Output the [x, y] coordinate of the center of the cell containing the given text.  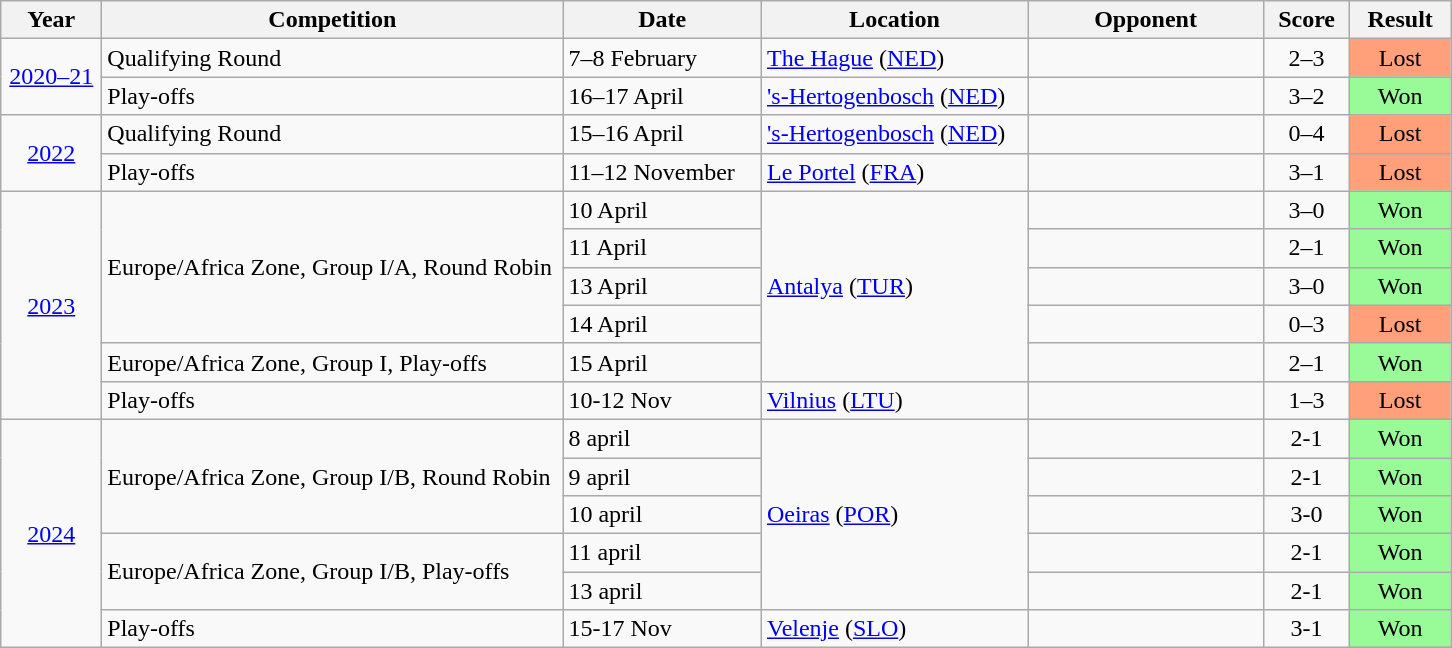
8 april [662, 438]
10 april [662, 515]
15 April [662, 362]
10 April [662, 210]
Result [1400, 20]
2023 [52, 305]
Europe/Africa Zone, Group I/B, Round Robin [332, 476]
Score [1307, 20]
Location [894, 20]
3-1 [1307, 629]
Oeiras (POR) [894, 514]
7–8 February [662, 58]
2–3 [1307, 58]
15–16 April [662, 134]
Date [662, 20]
2022 [52, 153]
Competition [332, 20]
11 april [662, 553]
9 april [662, 477]
11 April [662, 248]
Antalya (TUR) [894, 286]
10-12 Nov [662, 400]
2020–21 [52, 77]
The Hague (NED) [894, 58]
15-17 Nov [662, 629]
0–3 [1307, 324]
Year [52, 20]
11–12 November [662, 172]
14 April [662, 324]
Vilnius (LTU) [894, 400]
3-0 [1307, 515]
3–1 [1307, 172]
Le Portel (FRA) [894, 172]
Opponent [1146, 20]
1–3 [1307, 400]
Europe/Africa Zone, Group I/B, Play-offs [332, 572]
13 April [662, 286]
16–17 April [662, 96]
0–4 [1307, 134]
3–2 [1307, 96]
Velenje (SLO) [894, 629]
13 april [662, 591]
2024 [52, 533]
Europe/Africa Zone, Group I, Play-offs [332, 362]
Europe/Africa Zone, Group I/A, Round Robin [332, 267]
